Detect which cell encompasses the target text, then output its [X, Y] center coordinate. 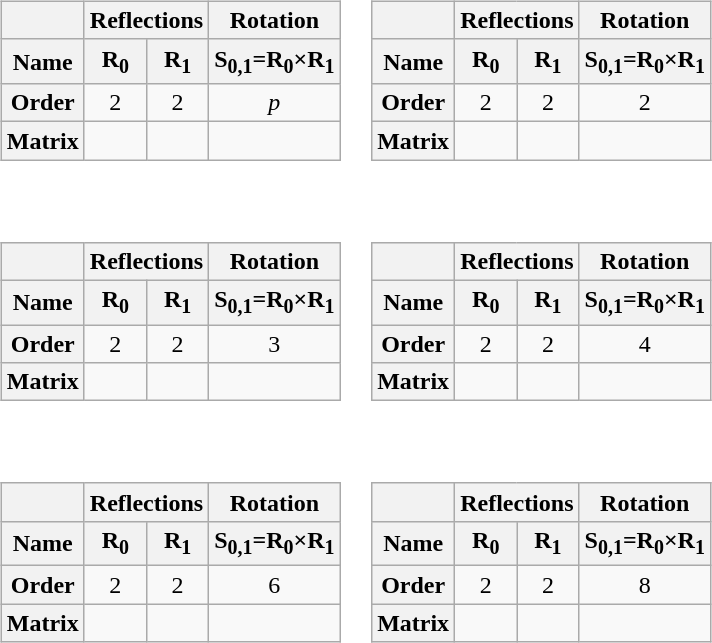
p [274, 103]
6 [274, 585]
3 [274, 344]
4 [644, 344]
8 [644, 585]
